For the text-containing cell, return its midpoint in (X, Y) coordinate format. 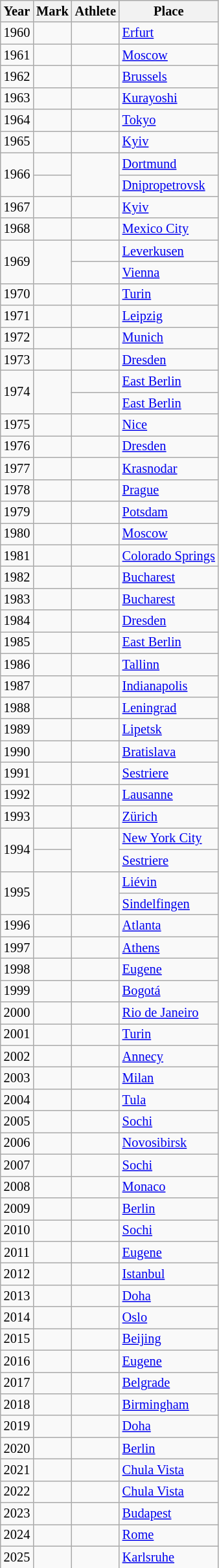
Krasnodar (168, 468)
1965 (17, 142)
2010 (17, 1230)
1996 (17, 926)
Karlsruhe (168, 1557)
1988 (17, 708)
Atlanta (168, 926)
Zürich (168, 817)
1982 (17, 577)
2008 (17, 1187)
1968 (17, 229)
1979 (17, 512)
1989 (17, 730)
1987 (17, 686)
Rome (168, 1535)
1983 (17, 599)
1998 (17, 969)
2021 (17, 1470)
2003 (17, 1078)
1970 (17, 294)
1971 (17, 316)
2012 (17, 1274)
Mark (52, 11)
2001 (17, 1034)
New York City (168, 838)
Erfurt (168, 33)
2017 (17, 1383)
Vienna (168, 272)
Tokyo (168, 120)
1986 (17, 664)
1991 (17, 773)
1999 (17, 991)
Liévin (168, 882)
Brussels (168, 76)
1990 (17, 752)
2014 (17, 1318)
Leningrad (168, 708)
Indianapolis (168, 686)
1967 (17, 207)
2009 (17, 1208)
1985 (17, 642)
1981 (17, 556)
Place (168, 11)
Athens (168, 948)
Istanbul (168, 1274)
Athlete (96, 11)
Tallinn (168, 664)
Dortmund (168, 164)
1978 (17, 490)
Rio de Janeiro (168, 1013)
1966 (17, 175)
2022 (17, 1492)
Beijing (168, 1339)
2000 (17, 1013)
2024 (17, 1535)
1977 (17, 468)
Milan (168, 1078)
Year (17, 11)
2006 (17, 1143)
Potsdam (168, 512)
1974 (17, 392)
2011 (17, 1252)
2023 (17, 1514)
1963 (17, 98)
2013 (17, 1296)
2002 (17, 1056)
2018 (17, 1404)
2005 (17, 1122)
Monaco (168, 1187)
Prague (168, 490)
Mexico City (168, 229)
2007 (17, 1165)
2016 (17, 1361)
Bogotá (168, 991)
1997 (17, 948)
1962 (17, 76)
Birmingham (168, 1404)
Nice (168, 425)
1976 (17, 446)
1992 (17, 795)
Colorado Springs (168, 556)
Leverkusen (168, 251)
2019 (17, 1426)
Munich (168, 338)
Sindelfingen (168, 904)
2004 (17, 1100)
1969 (17, 261)
1980 (17, 534)
Annecy (168, 1056)
Lausanne (168, 795)
1961 (17, 55)
1984 (17, 621)
1964 (17, 120)
1975 (17, 425)
1995 (17, 893)
1960 (17, 33)
Leipzig (168, 316)
Tula (168, 1100)
1994 (17, 849)
Lipetsk (168, 730)
1973 (17, 360)
2015 (17, 1339)
2020 (17, 1448)
Belgrade (168, 1383)
1972 (17, 338)
Oslo (168, 1318)
Novosibirsk (168, 1143)
Budapest (168, 1514)
Dnipropetrovsk (168, 186)
Bratislava (168, 752)
1993 (17, 817)
Kurayoshi (168, 98)
2025 (17, 1557)
